Scan for the cell matching the given text and deliver its [x, y] coordinate at center. 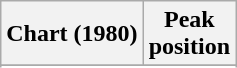
Chart (1980) [72, 34]
Peakposition [189, 34]
